Return the [X, Y] coordinate for the center point of the cell that contains the specified text.  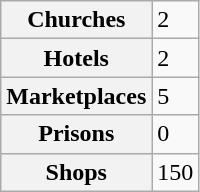
0 [176, 134]
Prisons [76, 134]
Churches [76, 20]
Shops [76, 172]
5 [176, 96]
150 [176, 172]
Hotels [76, 58]
Marketplaces [76, 96]
